Provide the (x, y) coordinate of the cell's center where the given text is located.  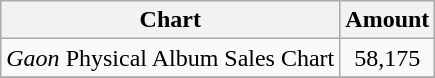
58,175 (388, 58)
Chart (170, 20)
Amount (388, 20)
Gaon Physical Album Sales Chart (170, 58)
